Provide the [X, Y] coordinate of the cell's center where the given text is located.  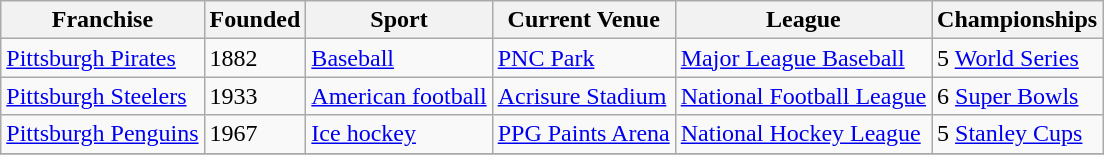
National Football League [803, 96]
5 World Series [1018, 58]
Pittsburgh Steelers [102, 96]
PNC Park [584, 58]
American football [399, 96]
League [803, 20]
Franchise [102, 20]
1967 [255, 134]
PPG Paints Arena [584, 134]
1882 [255, 58]
Sport [399, 20]
5 Stanley Cups [1018, 134]
Acrisure Stadium [584, 96]
Pittsburgh Penguins [102, 134]
Baseball [399, 58]
1933 [255, 96]
Championships [1018, 20]
Founded [255, 20]
Ice hockey [399, 134]
National Hockey League [803, 134]
Pittsburgh Pirates [102, 58]
Current Venue [584, 20]
Major League Baseball [803, 58]
6 Super Bowls [1018, 96]
